Identify which cell holds the provided text, then report its (X, Y) central coordinate. 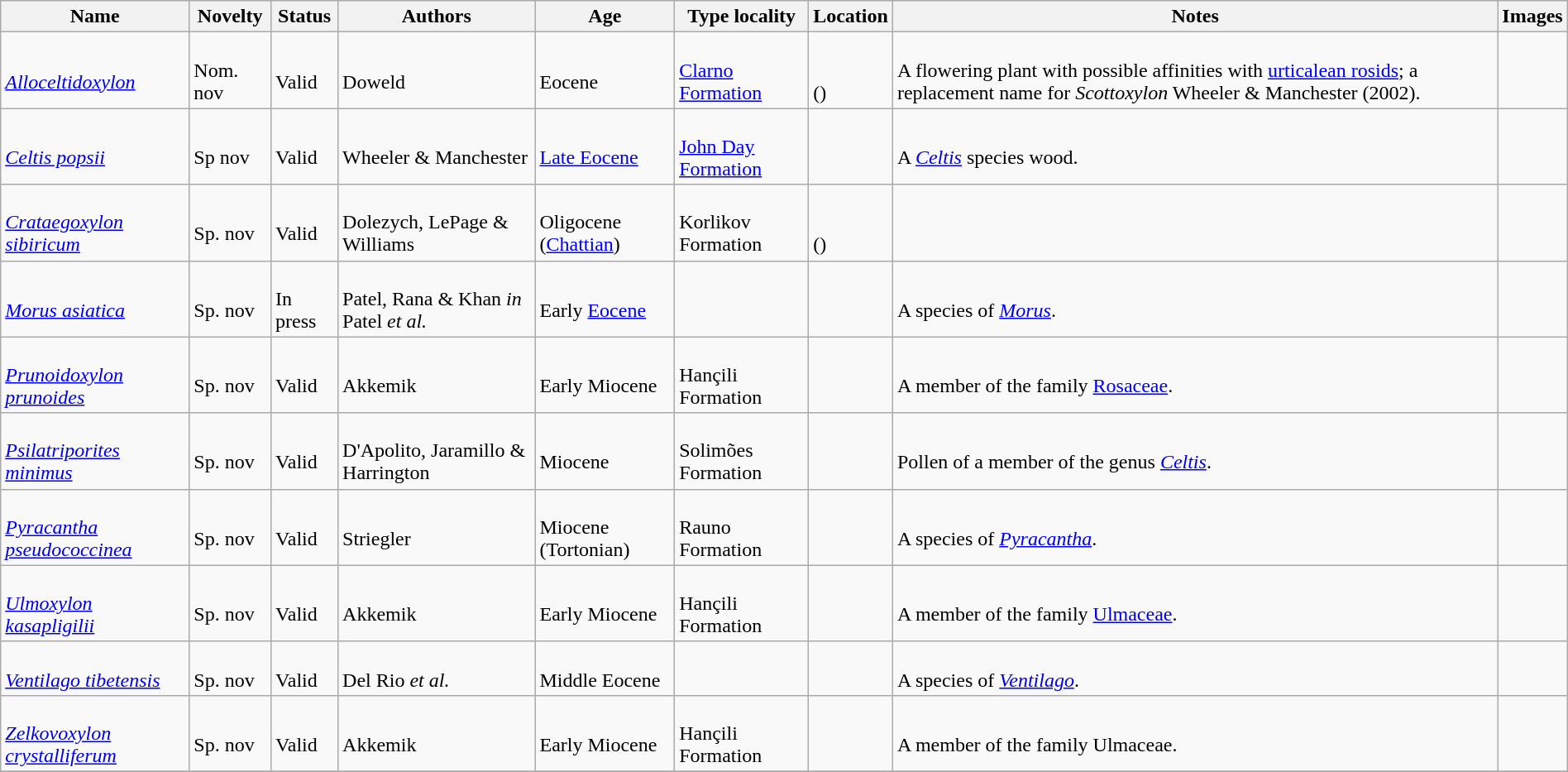
Wheeler & Manchester (437, 146)
Novelty (230, 17)
A species of Morus. (1194, 299)
In press (304, 299)
Age (605, 17)
Middle Eocene (605, 669)
Oligocene (Chattian) (605, 223)
Type locality (742, 17)
Patel, Rana & Khan in Patel et al. (437, 299)
Morus asiatica (95, 299)
Ulmoxylon kasapligilii (95, 603)
Prunoidoxylon prunoides (95, 375)
D'Apolito, Jaramillo & Harrington (437, 451)
A flowering plant with possible affinities with urticalean rosids; a replacement name for Scottoxylon Wheeler & Manchester (2002). (1194, 70)
Late Eocene (605, 146)
Miocene (605, 451)
Solimões Formation (742, 451)
Location (851, 17)
Pollen of a member of the genus Celtis. (1194, 451)
Psilatriporites minimus (95, 451)
Name (95, 17)
Rauno Formation (742, 527)
Alloceltidoxylon (95, 70)
A species of Ventilago. (1194, 669)
John Day Formation (742, 146)
Sp nov (230, 146)
Striegler (437, 527)
Status (304, 17)
Nom. nov (230, 70)
Doweld (437, 70)
Crataegoxylon sibiricum (95, 223)
Images (1532, 17)
Early Eocene (605, 299)
Notes (1194, 17)
Miocene (Tortonian) (605, 527)
A member of the family Rosaceae. (1194, 375)
Eocene (605, 70)
Pyracantha pseudococcinea (95, 527)
Korlikov Formation (742, 223)
Ventilago tibetensis (95, 669)
Authors (437, 17)
Clarno Formation (742, 70)
Celtis popsii (95, 146)
A species of Pyracantha. (1194, 527)
Del Rio et al. (437, 669)
Dolezych, LePage & Williams (437, 223)
Zelkovoxylon crystalliferum (95, 733)
A Celtis species wood. (1194, 146)
